Extract the [x, y] coordinate from the center of the cell holding the provided text.  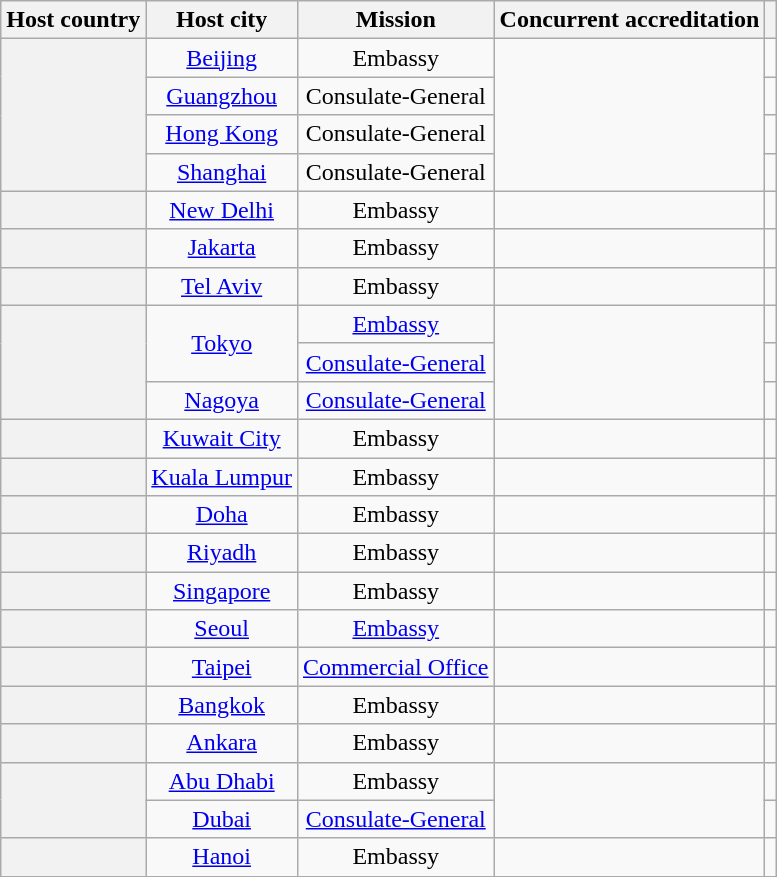
Guangzhou [222, 96]
New Delhi [222, 210]
Shanghai [222, 172]
Bangkok [222, 705]
Taipei [222, 667]
Beijing [222, 58]
Doha [222, 515]
Tel Aviv [222, 286]
Host country [74, 20]
Mission [396, 20]
Dubai [222, 819]
Seoul [222, 629]
Riyadh [222, 553]
Singapore [222, 591]
Nagoya [222, 400]
Abu Dhabi [222, 781]
Tokyo [222, 343]
Concurrent accreditation [630, 20]
Commercial Office [396, 667]
Hanoi [222, 857]
Kuala Lumpur [222, 477]
Host city [222, 20]
Jakarta [222, 248]
Ankara [222, 743]
Hong Kong [222, 134]
Kuwait City [222, 438]
